Pinpoint the cell where the given text exists, returning its (x, y) midpoint coordinate. 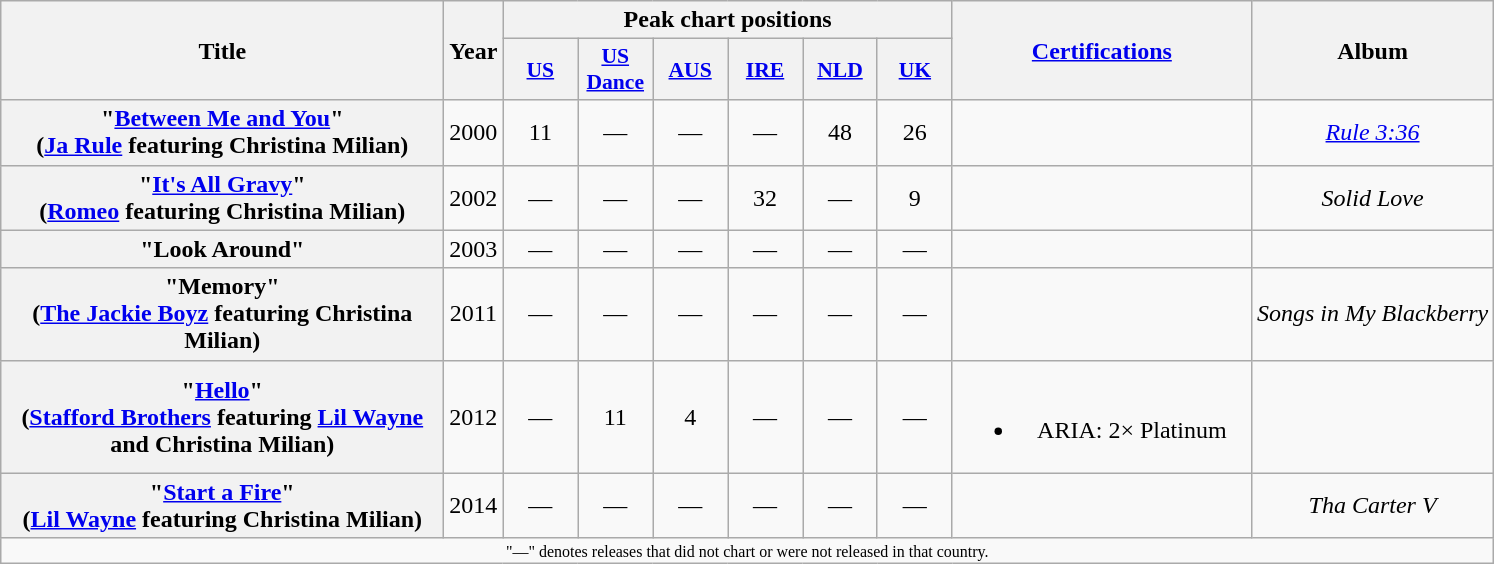
Year (474, 50)
"Look Around" (222, 249)
2012 (474, 416)
4 (690, 416)
Album (1372, 50)
"Between Me and You"(Ja Rule featuring Christina Milian) (222, 132)
US Dance (616, 70)
9 (914, 198)
"—" denotes releases that did not chart or were not released in that country. (748, 550)
NLD (840, 70)
Certifications (1102, 50)
2002 (474, 198)
"Memory"(The Jackie Boyz featuring Christina Milian) (222, 314)
26 (914, 132)
ARIA: 2× Platinum (1102, 416)
US (540, 70)
2000 (474, 132)
Rule 3:36 (1372, 132)
"Hello"(Stafford Brothers featuring Lil Wayne and Christina Milian) (222, 416)
Songs in My Blackberry (1372, 314)
UK (914, 70)
2003 (474, 249)
"Start a Fire"(Lil Wayne featuring Christina Milian) (222, 506)
Tha Carter V (1372, 506)
IRE (766, 70)
2014 (474, 506)
Peak chart positions (728, 20)
2011 (474, 314)
"It's All Gravy"(Romeo featuring Christina Milian) (222, 198)
Title (222, 50)
48 (840, 132)
AUS (690, 70)
32 (766, 198)
Solid Love (1372, 198)
